From the cell containing the given text, extract its center point as (x, y) coordinate. 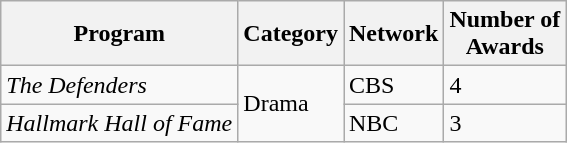
The Defenders (120, 85)
Hallmark Hall of Fame (120, 123)
4 (505, 85)
3 (505, 123)
Network (394, 34)
CBS (394, 85)
Number ofAwards (505, 34)
NBC (394, 123)
Category (291, 34)
Program (120, 34)
Drama (291, 104)
